Return [X, Y] of the center of cell containing provided text 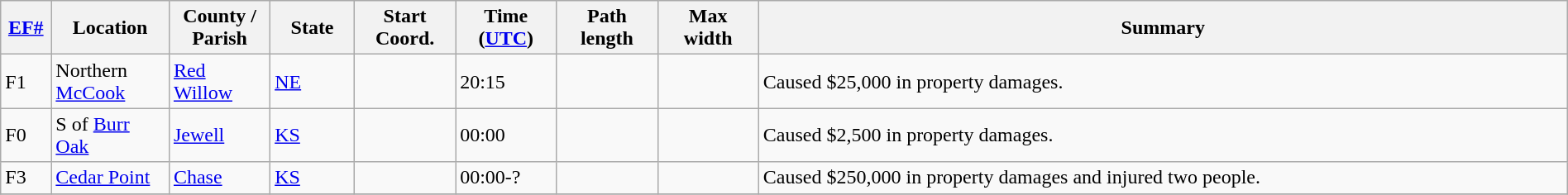
F0 [26, 136]
Summary [1163, 28]
Cedar Point [111, 178]
EF# [26, 28]
00:00 [506, 136]
S of Burr Oak [111, 136]
Location [111, 28]
Caused $25,000 in property damages. [1163, 81]
NE [313, 81]
Caused $2,500 in property damages. [1163, 136]
Caused $250,000 in property damages and injured two people. [1163, 178]
Northern McCook [111, 81]
F1 [26, 81]
County / Parish [219, 28]
Red Willow [219, 81]
00:00-? [506, 178]
Max width [708, 28]
Jewell [219, 136]
Start Coord. [404, 28]
State [313, 28]
Chase [219, 178]
20:15 [506, 81]
Path length [607, 28]
Time (UTC) [506, 28]
F3 [26, 178]
